Extract the [X, Y] coordinate from the center of the cell holding the provided text.  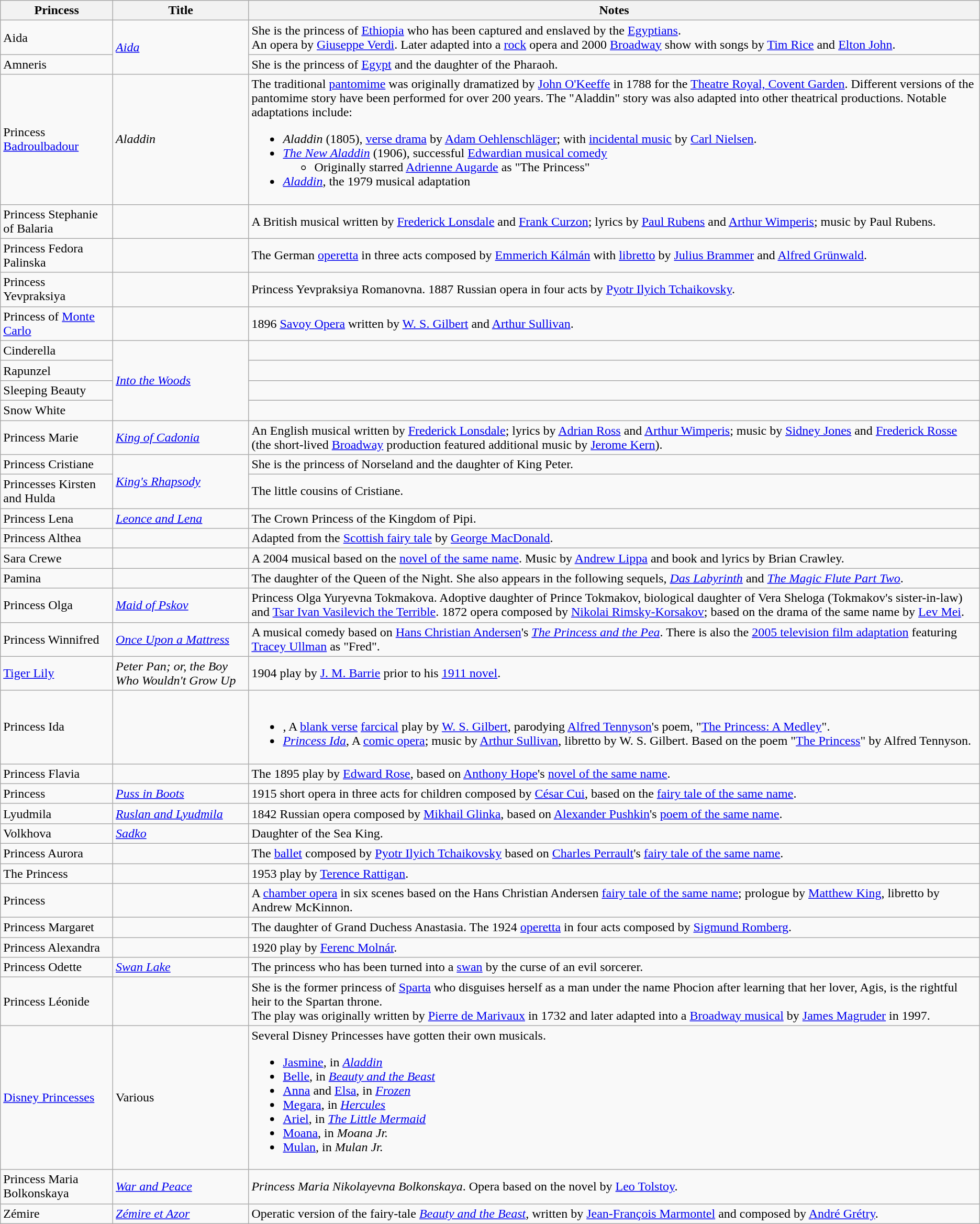
Princess Maria Nikolayevna Bolkonskaya. Opera based on the novel by Leo Tolstoy. [614, 1187]
King of Cadonia [181, 437]
Sleeping Beauty [57, 390]
Princess Léonide [57, 1001]
Adapted from the Scottish fairy tale by George MacDonald. [614, 538]
The princess who has been turned into a swan by the curse of an evil sorcerer. [614, 967]
1842 Russian opera composed by Mikhail Glinka, based on Alexander Pushkin's poem of the same name. [614, 813]
The little cousins of Cristiane. [614, 491]
The daughter of the Queen of the Night. She also appears in the following sequels, Das Labyrinth and The Magic Flute Part Two. [614, 578]
Notes [614, 10]
Zémire et Azor [181, 1214]
Snow White [57, 410]
Operatic version of the fairy-tale Beauty and the Beast, written by Jean-François Marmontel and composed by André Grétry. [614, 1214]
Princesses Kirsten and Hulda [57, 491]
Princess Odette [57, 967]
The daughter of Grand Duchess Anastasia. The 1924 operetta in four acts composed by Sigmund Romberg. [614, 928]
Swan Lake [181, 967]
Princess Yevpraksiya [57, 289]
She is the princess of Norseland and the daughter of King Peter. [614, 465]
Tiger Lily [57, 674]
Princess Cristiane [57, 465]
The Crown Princess of the Kingdom of Pipi. [614, 519]
Into the Woods [181, 380]
Princess Flavia [57, 774]
Princess Badroulbadour [57, 139]
Peter Pan; or, the Boy Who Wouldn't Grow Up [181, 674]
Pamina [57, 578]
Lyudmila [57, 813]
The German operetta in three acts composed by Emmerich Kálmán with libretto by Julius Brammer and Alfred Grünwald. [614, 256]
Princess Stephanie of Balaria [57, 221]
1953 play by Terence Rattigan. [614, 873]
Princess Alexandra [57, 947]
A British musical written by Frederick Lonsdale and Frank Curzon; lyrics by Paul Rubens and Arthur Wimperis; music by Paul Rubens. [614, 221]
The ballet composed by Pyotr Ilyich Tchaikovsky based on Charles Perrault's fairy tale of the same name. [614, 853]
Daughter of the Sea King. [614, 833]
Aladdin [181, 139]
Cinderella [57, 350]
Title [181, 10]
Disney Princesses [57, 1098]
Rapunzel [57, 370]
Princess Althea [57, 538]
Princess Aurora [57, 853]
Princess Lena [57, 519]
The 1895 play by Edward Rose, based on Anthony Hope's novel of the same name. [614, 774]
1896 Savoy Opera written by W. S. Gilbert and Arthur Sullivan. [614, 324]
Princess Yevpraksiya Romanovna. 1887 Russian opera in four acts by Pyotr Ilyich Tchaikovsky. [614, 289]
War and Peace [181, 1187]
Maid of Pskov [181, 605]
King's Rhapsody [181, 482]
Amneris [57, 64]
The Princess [57, 873]
Princess of Monte Carlo [57, 324]
Princess Olga [57, 605]
Once Upon a Mattress [181, 639]
Various [181, 1098]
Ruslan and Lyudmila [181, 813]
Puss in Boots [181, 793]
Sadko [181, 833]
Princess Margaret [57, 928]
Princess Fedora Palinska [57, 256]
A 2004 musical based on the novel of the same name. Music by Andrew Lippa and book and lyrics by Brian Crawley. [614, 558]
Princess Winnifred [57, 639]
1915 short opera in three acts for children composed by César Cui, based on the fairy tale of the same name. [614, 793]
1904 play by J. M. Barrie prior to his 1911 novel. [614, 674]
Princess Marie [57, 437]
She is the princess of Egypt and the daughter of the Pharaoh. [614, 64]
1920 play by Ferenc Molnár. [614, 947]
Princess Maria Bolkonskaya [57, 1187]
Sara Crewe [57, 558]
Volkhova [57, 833]
Zémire [57, 1214]
Princess Ida [57, 727]
Leonce and Lena [181, 519]
